Identify which cell holds the provided text, then report its [X, Y] central coordinate. 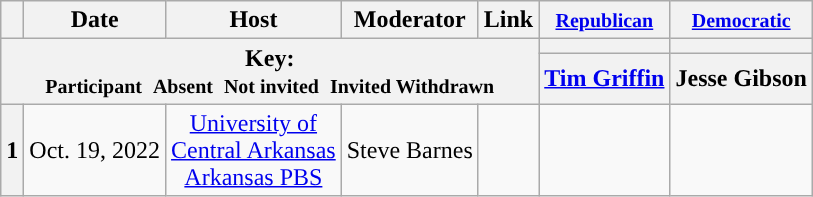
Moderator [410, 20]
Tim Griffin [604, 78]
University ofCentral ArkansasArkansas PBS [254, 150]
Host [254, 20]
Key: Participant Absent Not invited Invited Withdrawn [270, 72]
Oct. 19, 2022 [95, 150]
Steve Barnes [410, 150]
Date [95, 20]
Republican [604, 20]
1 [12, 150]
Link [508, 20]
Democratic [741, 20]
Jesse Gibson [741, 78]
